Detect which cell encompasses the target text, then output its (x, y) center coordinate. 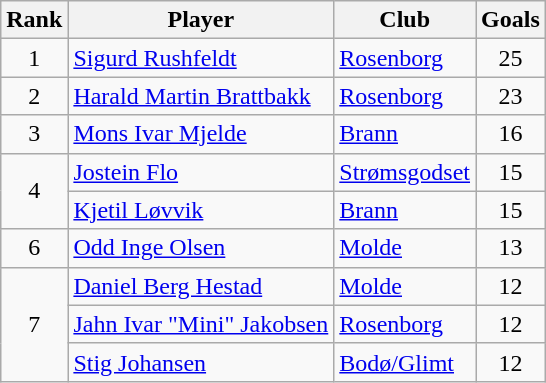
Player (201, 20)
Strømsgodset (405, 172)
Bodø/Glimt (405, 362)
Rank (34, 20)
Kjetil Løvvik (201, 210)
Daniel Berg Hestad (201, 286)
16 (511, 134)
Goals (511, 20)
13 (511, 248)
1 (34, 58)
Sigurd Rushfeldt (201, 58)
Jostein Flo (201, 172)
Stig Johansen (201, 362)
3 (34, 134)
2 (34, 96)
Mons Ivar Mjelde (201, 134)
Harald Martin Brattbakk (201, 96)
Jahn Ivar "Mini" Jakobsen (201, 324)
Odd Inge Olsen (201, 248)
Club (405, 20)
7 (34, 324)
6 (34, 248)
4 (34, 191)
25 (511, 58)
23 (511, 96)
